Find where the given text appears and provide that cell's center as [X, Y] coordinate. 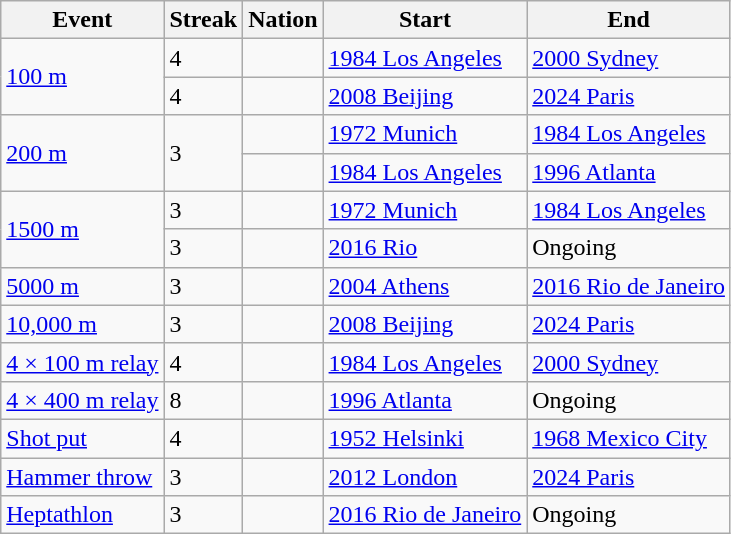
5000 m [82, 286]
Hammer throw [82, 477]
1500 m [82, 229]
Nation [283, 20]
2004 Athens [425, 286]
Streak [204, 20]
1952 Helsinki [425, 438]
Start [425, 20]
4 × 100 m relay [82, 362]
10,000 m [82, 324]
8 [204, 400]
1968 Mexico City [629, 438]
Event [82, 20]
200 m [82, 153]
Heptathlon [82, 515]
End [629, 20]
100 m [82, 77]
4 × 400 m relay [82, 400]
2016 Rio [425, 248]
2012 London [425, 477]
Shot put [82, 438]
